Return the [x, y] coordinate for the center point of the cell that contains the specified text.  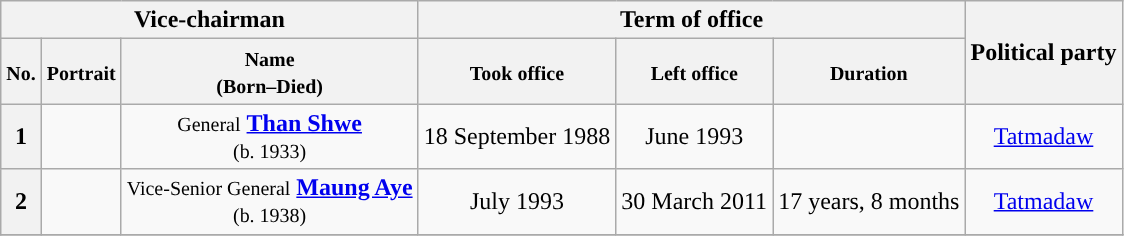
2 [21, 202]
Duration [869, 72]
17 years, 8 months [869, 202]
Vice-chairman [210, 20]
June 1993 [694, 136]
Took office [517, 72]
Portrait [81, 72]
Left office [694, 72]
Vice-Senior General Maung Aye(b. 1938) [270, 202]
General Than Shwe(b. 1933) [270, 136]
Name(Born–Died) [270, 72]
18 September 1988 [517, 136]
1 [21, 136]
Political party [1044, 52]
July 1993 [517, 202]
30 March 2011 [694, 202]
Term of office [692, 20]
No. [21, 72]
